Provide the [x, y] coordinate of the cell's center where the given text is located.  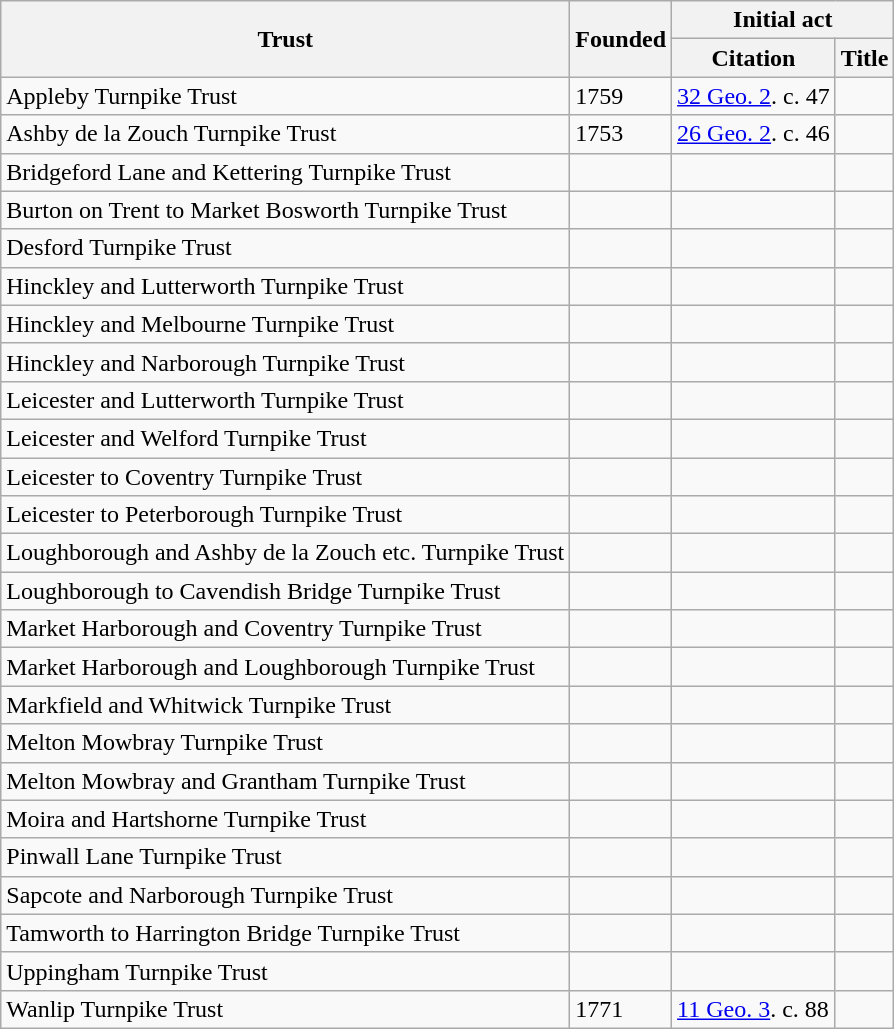
Trust [286, 39]
Leicester and Welford Turnpike Trust [286, 438]
Moira and Hartshorne Turnpike Trust [286, 819]
Wanlip Turnpike Trust [286, 1009]
Markfield and Whitwick Turnpike Trust [286, 705]
Hinckley and Narborough Turnpike Trust [286, 362]
Loughborough and Ashby de la Zouch etc. Turnpike Trust [286, 553]
Tamworth to Harrington Bridge Turnpike Trust [286, 933]
Uppingham Turnpike Trust [286, 971]
Market Harborough and Coventry Turnpike Trust [286, 629]
Leicester to Peterborough Turnpike Trust [286, 515]
Hinckley and Melbourne Turnpike Trust [286, 324]
Loughborough to Cavendish Bridge Turnpike Trust [286, 591]
Founded [621, 39]
Title [864, 58]
Desford Turnpike Trust [286, 248]
Citation [754, 58]
Bridgeford Lane and Kettering Turnpike Trust [286, 172]
26 Geo. 2. c. 46 [754, 134]
Appleby Turnpike Trust [286, 96]
Leicester to Coventry Turnpike Trust [286, 477]
32 Geo. 2. c. 47 [754, 96]
1753 [621, 134]
Ashby de la Zouch Turnpike Trust [286, 134]
Market Harborough and Loughborough Turnpike Trust [286, 667]
1759 [621, 96]
Initial act [783, 20]
Pinwall Lane Turnpike Trust [286, 857]
Sapcote and Narborough Turnpike Trust [286, 895]
Leicester and Lutterworth Turnpike Trust [286, 400]
11 Geo. 3. c. 88 [754, 1009]
1771 [621, 1009]
Burton on Trent to Market Bosworth Turnpike Trust [286, 210]
Melton Mowbray and Grantham Turnpike Trust [286, 781]
Melton Mowbray Turnpike Trust [286, 743]
Hinckley and Lutterworth Turnpike Trust [286, 286]
